Determine the [X, Y] coordinate at the center of the cell enclosing the given text.  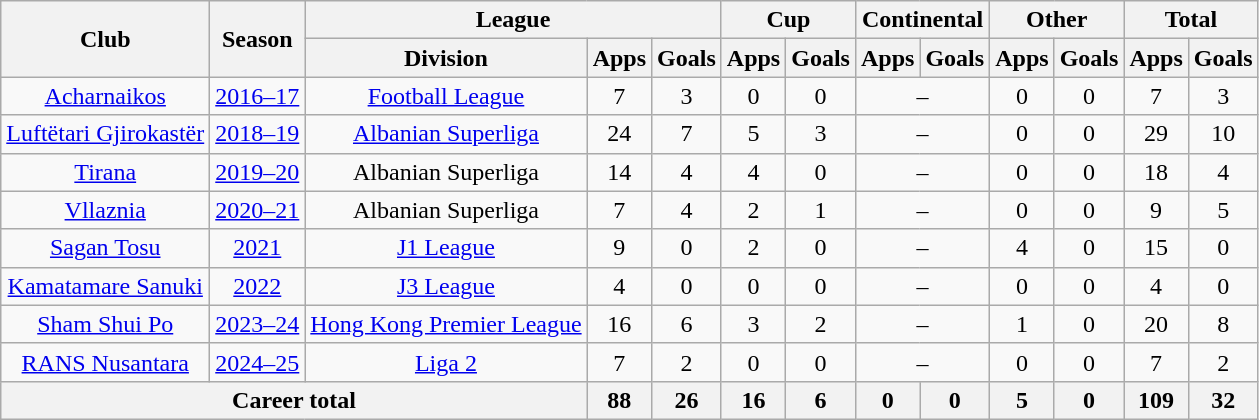
Career total [294, 400]
2020–21 [258, 210]
Kamatamare Sanuki [106, 286]
8 [1223, 324]
Total [1191, 20]
Other [1057, 20]
Vllaznia [106, 210]
14 [619, 172]
Division [446, 58]
2019–20 [258, 172]
J1 League [446, 248]
88 [619, 400]
Hong Kong Premier League [446, 324]
RANS Nusantara [106, 362]
32 [1223, 400]
Continental [922, 20]
2022 [258, 286]
29 [1156, 134]
15 [1156, 248]
Acharnaikos [106, 96]
Tirana [106, 172]
Sham Shui Po [106, 324]
2023–24 [258, 324]
26 [687, 400]
Club [106, 39]
20 [1156, 324]
J3 League [446, 286]
Sagan Tosu [106, 248]
Cup [788, 20]
10 [1223, 134]
2021 [258, 248]
League [514, 20]
Liga 2 [446, 362]
18 [1156, 172]
Football League [446, 96]
Season [258, 39]
2024–25 [258, 362]
Luftëtari Gjirokastër [106, 134]
2018–19 [258, 134]
2016–17 [258, 96]
109 [1156, 400]
24 [619, 134]
